For the text-containing cell, return its midpoint in (x, y) coordinate format. 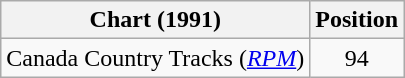
94 (357, 58)
Canada Country Tracks (RPM) (156, 58)
Chart (1991) (156, 20)
Position (357, 20)
